Detect which cell encompasses the target text, then output its (X, Y) center coordinate. 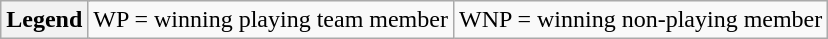
Legend (44, 20)
WNP = winning non-playing member (640, 20)
WP = winning playing team member (271, 20)
